Detect which cell encompasses the target text, then output its (x, y) center coordinate. 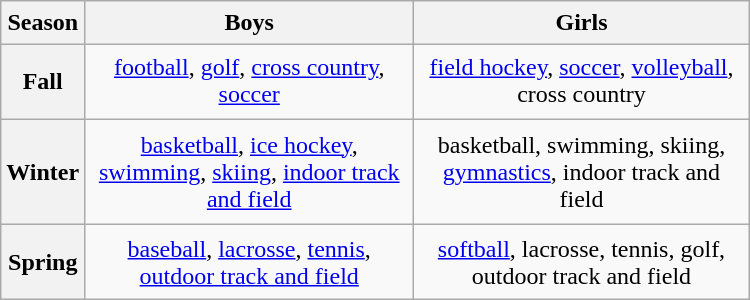
field hockey, soccer, volleyball, cross country (582, 82)
basketball, ice hockey, swimming, skiing, indoor track and field (250, 172)
Winter (43, 172)
softball, lacrosse, tennis, golf, outdoor track and field (582, 262)
basketball, swimming, skiing, gymnastics, indoor track and field (582, 172)
Spring (43, 262)
Boys (250, 23)
football, golf, cross country, soccer (250, 82)
Fall (43, 82)
baseball, lacrosse, tennis, outdoor track and field (250, 262)
Girls (582, 23)
Season (43, 23)
